Locate the cell with the specified text and output its [x, y] center coordinate. 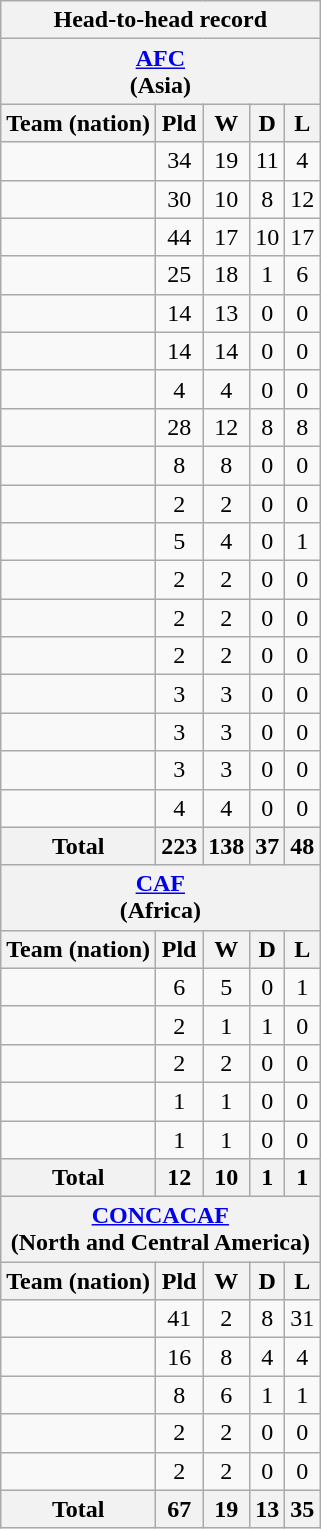
AFC (Asia) [160, 72]
138 [226, 846]
35 [302, 1509]
67 [180, 1509]
28 [180, 427]
48 [302, 846]
11 [268, 161]
31 [302, 1319]
30 [180, 199]
CONCACAF (North and Central America) [160, 1230]
Head-to-head record [160, 20]
41 [180, 1319]
25 [180, 275]
18 [226, 275]
16 [180, 1357]
37 [268, 846]
34 [180, 161]
223 [180, 846]
CAF (Africa) [160, 898]
44 [180, 237]
